Locate the cell with the specified text and output its (x, y) center coordinate. 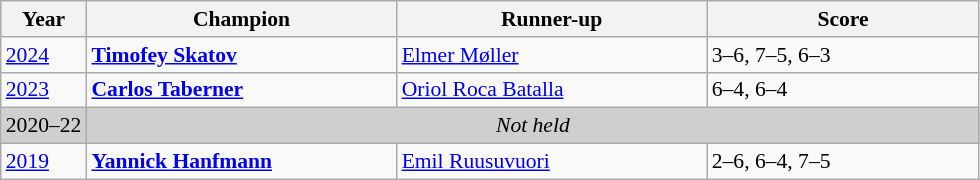
Emil Ruusuvuori (552, 162)
2–6, 6–4, 7–5 (844, 162)
Yannick Hanfmann (241, 162)
Champion (241, 19)
Timofey Skatov (241, 55)
Elmer Møller (552, 55)
3–6, 7–5, 6–3 (844, 55)
Oriol Roca Batalla (552, 90)
Carlos Taberner (241, 90)
Year (44, 19)
Not held (532, 126)
Score (844, 19)
Runner-up (552, 19)
2020–22 (44, 126)
6–4, 6–4 (844, 90)
2023 (44, 90)
2019 (44, 162)
2024 (44, 55)
